Locate the cell with the specified text and output its [x, y] center coordinate. 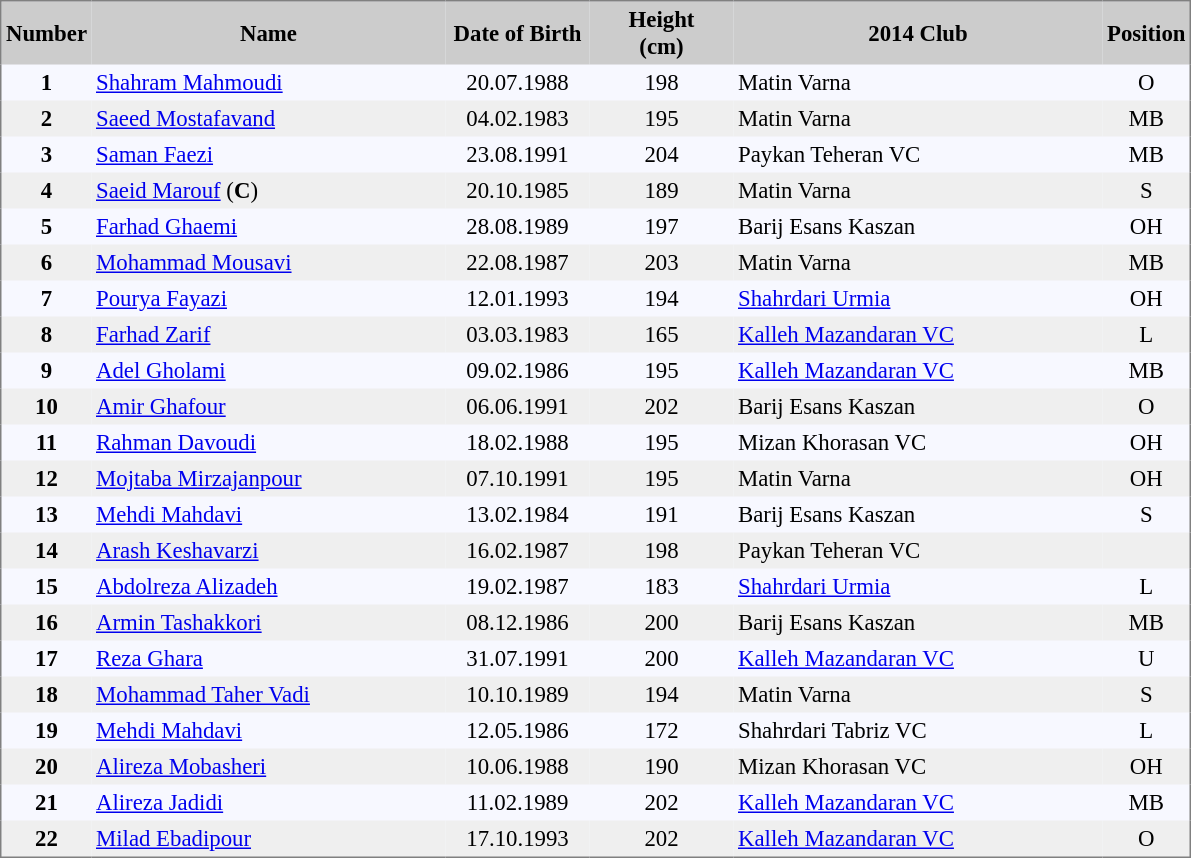
Name [269, 33]
18 [46, 694]
20 [46, 766]
1 [46, 82]
197 [662, 226]
12 [46, 478]
203 [662, 262]
20.10.1985 [518, 190]
19 [46, 730]
03.03.1983 [518, 334]
10 [46, 406]
189 [662, 190]
Date of Birth [518, 33]
06.06.1991 [518, 406]
22 [46, 838]
Pourya Fayazi [269, 298]
4 [46, 190]
Farhad Zarif [269, 334]
Shahrdari Tabriz VC [918, 730]
204 [662, 154]
28.08.1989 [518, 226]
12.01.1993 [518, 298]
15 [46, 586]
172 [662, 730]
12.05.1986 [518, 730]
07.10.1991 [518, 478]
04.02.1983 [518, 118]
18.02.1988 [518, 442]
6 [46, 262]
190 [662, 766]
Reza Ghara [269, 658]
22.08.1987 [518, 262]
Amir Ghafour [269, 406]
Milad Ebadipour [269, 838]
Position [1146, 33]
165 [662, 334]
5 [46, 226]
Mohammad Taher Vadi [269, 694]
21 [46, 802]
13 [46, 514]
14 [46, 550]
U [1146, 658]
Alireza Mobasheri [269, 766]
3 [46, 154]
17.10.1993 [518, 838]
191 [662, 514]
Alireza Jadidi [269, 802]
Saman Faezi [269, 154]
Abdolreza Alizadeh [269, 586]
08.12.1986 [518, 622]
16 [46, 622]
23.08.1991 [518, 154]
Saeed Mostafavand [269, 118]
13.02.1984 [518, 514]
Shahram Mahmoudi [269, 82]
2 [46, 118]
8 [46, 334]
Number [46, 33]
Saeid Marouf (C) [269, 190]
31.07.1991 [518, 658]
10.06.1988 [518, 766]
Adel Gholami [269, 370]
17 [46, 658]
9 [46, 370]
10.10.1989 [518, 694]
11.02.1989 [518, 802]
09.02.1986 [518, 370]
11 [46, 442]
2014 Club [918, 33]
Mojtaba Mirzajanpour [269, 478]
Armin Tashakkori [269, 622]
20.07.1988 [518, 82]
183 [662, 586]
Arash Keshavarzi [269, 550]
7 [46, 298]
19.02.1987 [518, 586]
Rahman Davoudi [269, 442]
Height(cm) [662, 33]
Mohammad Mousavi [269, 262]
16.02.1987 [518, 550]
Farhad Ghaemi [269, 226]
